Detect which cell encompasses the target text, then output its (x, y) center coordinate. 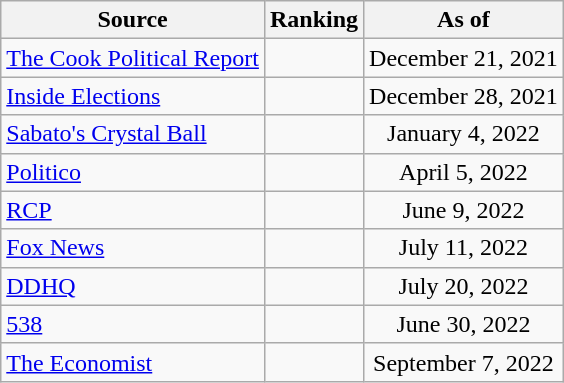
Source (133, 20)
July 11, 2022 (464, 248)
Fox News (133, 248)
The Cook Political Report (133, 58)
June 9, 2022 (464, 210)
December 21, 2021 (464, 58)
DDHQ (133, 286)
December 28, 2021 (464, 96)
January 4, 2022 (464, 134)
June 30, 2022 (464, 324)
RCP (133, 210)
Ranking (314, 20)
538 (133, 324)
April 5, 2022 (464, 172)
September 7, 2022 (464, 362)
As of (464, 20)
Inside Elections (133, 96)
Politico (133, 172)
The Economist (133, 362)
Sabato's Crystal Ball (133, 134)
July 20, 2022 (464, 286)
